From the cell containing the given text, extract its center point as (X, Y) coordinate. 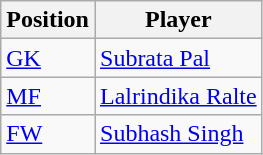
Subrata Pal (178, 58)
Player (178, 20)
MF (48, 96)
Position (48, 20)
Lalrindika Ralte (178, 96)
FW (48, 134)
GK (48, 58)
Subhash Singh (178, 134)
